Pinpoint the cell where the given text exists, returning its (x, y) midpoint coordinate. 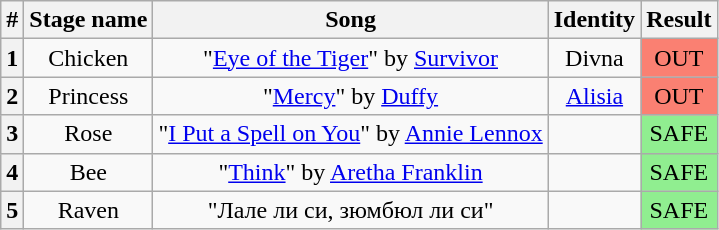
4 (12, 172)
3 (12, 134)
Alisia (594, 96)
Identity (594, 20)
Stage name (88, 20)
1 (12, 58)
Result (679, 20)
"Лале ли си, зюмбюл ли си" (350, 210)
Song (350, 20)
2 (12, 96)
Divna (594, 58)
Chicken (88, 58)
"I Put a Spell on You" by Annie Lennox (350, 134)
"Mercy" by Duffy (350, 96)
"Eye of the Tiger" by Survivor (350, 58)
5 (12, 210)
Bee (88, 172)
Rose (88, 134)
Princess (88, 96)
Raven (88, 210)
"Think" by Aretha Franklin (350, 172)
# (12, 20)
